Search for the cell housing the specified text and yield its [X, Y] center coordinate. 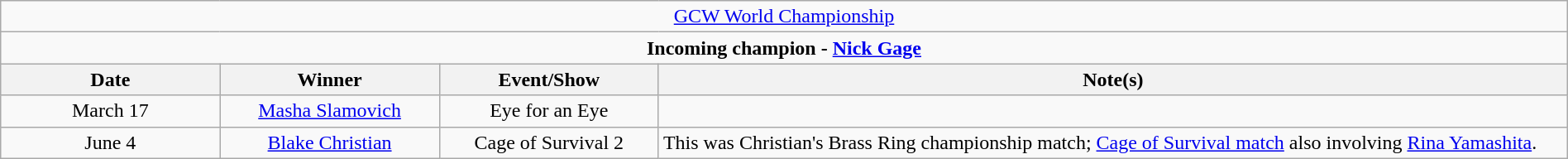
GCW World Championship [784, 17]
Note(s) [1113, 79]
Date [111, 79]
March 17 [111, 111]
Event/Show [549, 79]
Cage of Survival 2 [549, 142]
Incoming champion - Nick Gage [784, 48]
Eye for an Eye [549, 111]
June 4 [111, 142]
Masha Slamovich [329, 111]
Winner [329, 79]
This was Christian's Brass Ring championship match; Cage of Survival match also involving Rina Yamashita. [1113, 142]
Blake Christian [329, 142]
